Return the (X, Y) coordinate for the center point of the cell that contains the specified text.  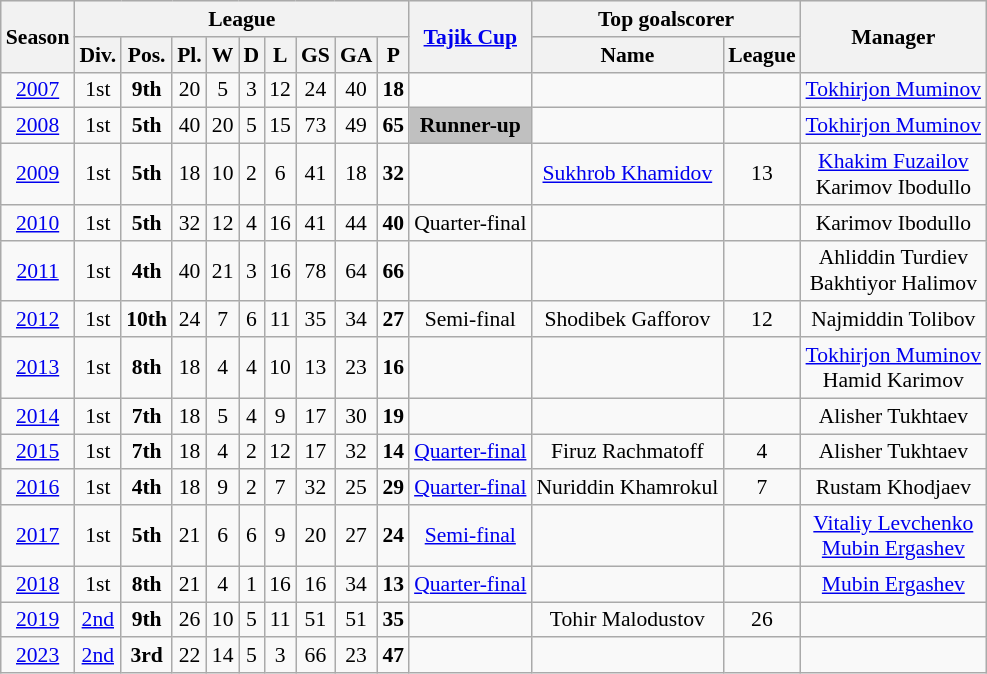
Vitaliy Levchenko Mubin Ergashev (894, 536)
1 (251, 584)
Pl. (190, 55)
Top goalscorer (666, 19)
2013 (38, 368)
78 (316, 270)
3rd (146, 656)
Tokhirjon Muminov Hamid Karimov (894, 368)
2014 (38, 416)
2012 (38, 320)
2007 (38, 90)
22 (190, 656)
73 (316, 126)
2017 (38, 536)
29 (393, 488)
25 (356, 488)
Name (627, 55)
Karimov Ibodullo (894, 223)
Shodibek Gafforov (627, 320)
Rustam Khodjaev (894, 488)
GA (356, 55)
GS (316, 55)
W (223, 55)
2008 (38, 126)
19 (393, 416)
2010 (38, 223)
2019 (38, 620)
Ahliddin Turdiev Bakhtiyor Halimov (894, 270)
Nuriddin Khamrokul (627, 488)
Tohir Malodustov (627, 620)
Najmiddin Tolibov (894, 320)
Pos. (146, 55)
2011 (38, 270)
Manager (894, 36)
P (393, 55)
Khakim Fuzailov Karimov Ibodullo (894, 174)
Season (38, 36)
Runner-up (470, 126)
Mubin Ergashev (894, 584)
10th (146, 320)
D (251, 55)
Div. (98, 55)
2009 (38, 174)
2015 (38, 452)
Sukhrob Khamidov (627, 174)
64 (356, 270)
L (280, 55)
Tajik Cup (470, 36)
47 (393, 656)
Firuz Rachmatoff (627, 452)
2023 (38, 656)
15 (280, 126)
49 (356, 126)
44 (356, 223)
2018 (38, 584)
2016 (38, 488)
30 (356, 416)
65 (393, 126)
